Pinpoint the cell where the given text exists, returning its (x, y) midpoint coordinate. 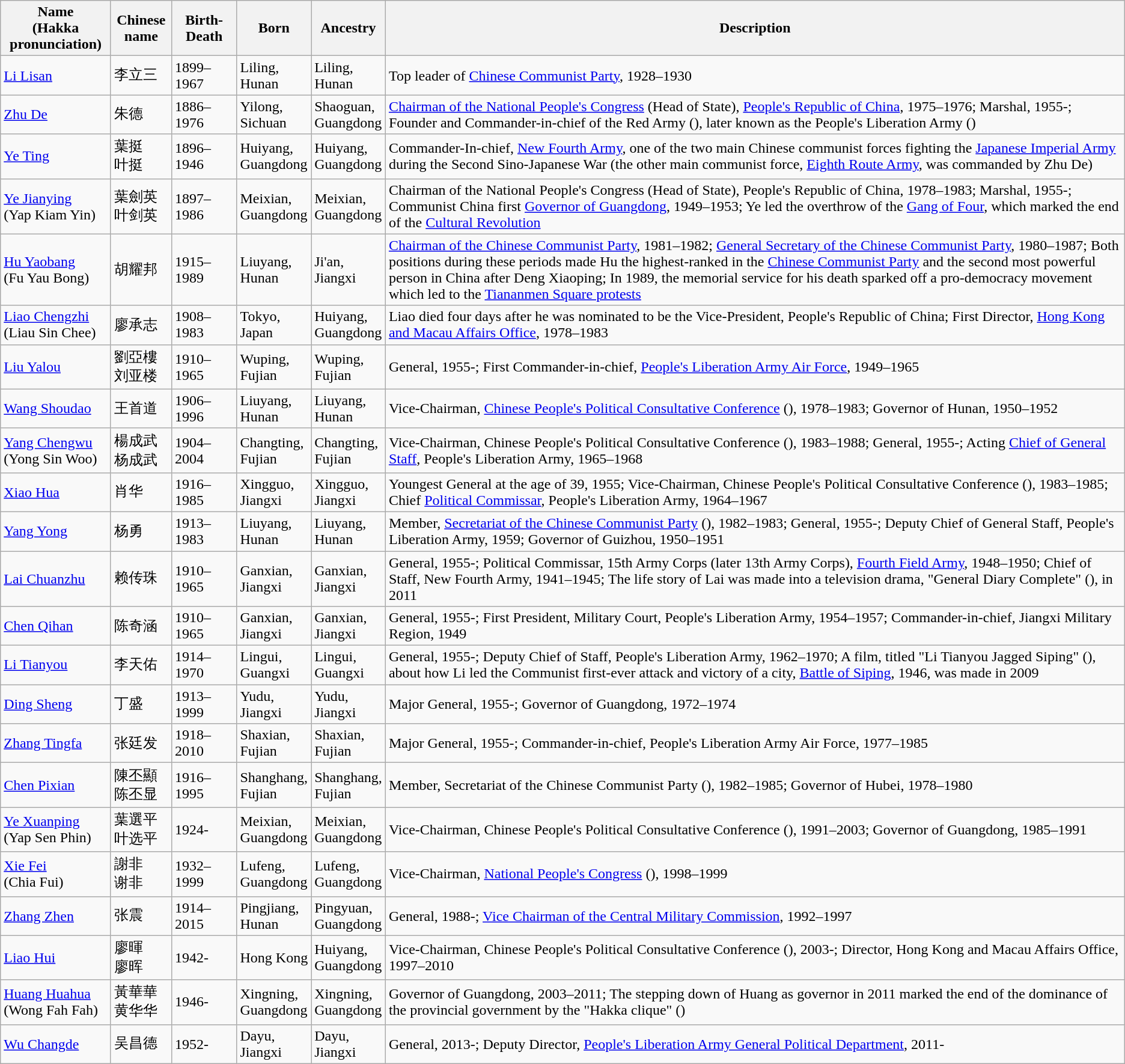
Member, Secretariat of the Chinese Communist Party (), 1982–1985; Governor of Hubei, 1978–1980 (755, 785)
Xiao Hua (56, 492)
Liao Hui (56, 958)
General, 1955-; First President, Military Court, People's Liberation Army, 1954–1957; Commander-in-chief, Jiangxi Military Region, 1949 (755, 626)
Pingyuan, Guangdong (349, 916)
陈奇涵 (141, 626)
胡耀邦 (141, 269)
1908–1983 (204, 325)
Vice-Chairman, Chinese People's Political Consultative Conference (), 1991–2003; Governor of Guangdong, 1985–1991 (755, 830)
Tokyo, Japan (274, 325)
Ji'an, Jiangxi (349, 269)
1916–1995 (204, 785)
Ye Xuanping(Yap Sen Phin) (56, 830)
Major General, 1955-; Governor of Guangdong, 1972–1974 (755, 705)
Major General, 1955-; Commander-in-chief, People's Liberation Army Air Force, 1977–1985 (755, 743)
General, 1988-; Vice Chairman of the Central Military Commission, 1992–1997 (755, 916)
Yang Yong (56, 531)
Zhang Zhen (56, 916)
陳丕顯陈丕显 (141, 785)
Chinese name (141, 28)
Wang Shoudao (56, 409)
1915–1989 (204, 269)
Ye Ting (56, 156)
1913–1983 (204, 531)
1952- (204, 1044)
Hong Kong (274, 958)
1924- (204, 830)
廖承志 (141, 325)
张廷发 (141, 743)
1886–1976 (204, 114)
楊成武杨成武 (141, 450)
1932–1999 (204, 874)
廖暉廖晖 (141, 958)
吴昌德 (141, 1044)
葉選平叶选平 (141, 830)
Yang Chengwu(Yong Sin Woo) (56, 450)
Li Tianyou (56, 665)
1916–1985 (204, 492)
丁盛 (141, 705)
李天佑 (141, 665)
1897–1986 (204, 206)
葉劍英叶剑英 (141, 206)
1913–1999 (204, 705)
Ancestry (349, 28)
General, 1955-; First Commander-in-chief, People's Liberation Army Air Force, 1949–1965 (755, 367)
朱德 (141, 114)
Vice-Chairman, National People's Congress (), 1998–1999 (755, 874)
General, 2013-; Deputy Director, People's Liberation Army General Political Department, 2011- (755, 1044)
Ding Sheng (56, 705)
张震 (141, 916)
Li Lisan (56, 76)
赖传珠 (141, 578)
杨勇 (141, 531)
Wu Changde (56, 1044)
Top leader of Chinese Communist Party, 1928–1930 (755, 76)
Huang Huahua(Wong Fah Fah) (56, 1002)
1918–2010 (204, 743)
Xie Fei(Chia Fui) (56, 874)
Zhu De (56, 114)
Liu Yalou (56, 367)
1946- (204, 1002)
劉亞樓刘亚楼 (141, 367)
Name(Hakka pronunciation) (56, 28)
Vice-Chairman, Chinese People's Political Consultative Conference (), 2003-; Director, Hong Kong and Macau Affairs Office, 1997–2010 (755, 958)
Zhang Tingfa (56, 743)
Born (274, 28)
Ye Jianying(Yap Kiam Yin) (56, 206)
1896–1946 (204, 156)
Pingjiang, Hunan (274, 916)
Birth-Death (204, 28)
謝非谢非 (141, 874)
1914–2015 (204, 916)
1899–1967 (204, 76)
肖华 (141, 492)
Hu Yaobang(Fu Yau Bong) (56, 269)
Yilong, Sichuan (274, 114)
Vice-Chairman, Chinese People's Political Consultative Conference (), 1978–1983; Governor of Hunan, 1950–1952 (755, 409)
1904–2004 (204, 450)
李立三 (141, 76)
Description (755, 28)
Liao Chengzhi(Liau Sin Chee) (56, 325)
葉挺叶挺 (141, 156)
Chen Pixian (56, 785)
1942- (204, 958)
1914–1970 (204, 665)
1906–1996 (204, 409)
黃華華黄华华 (141, 1002)
王首道 (141, 409)
Shaoguan, Guangdong (349, 114)
Chen Qihan (56, 626)
Lai Chuanzhu (56, 578)
